Detect which cell encompasses the target text, then output its [X, Y] center coordinate. 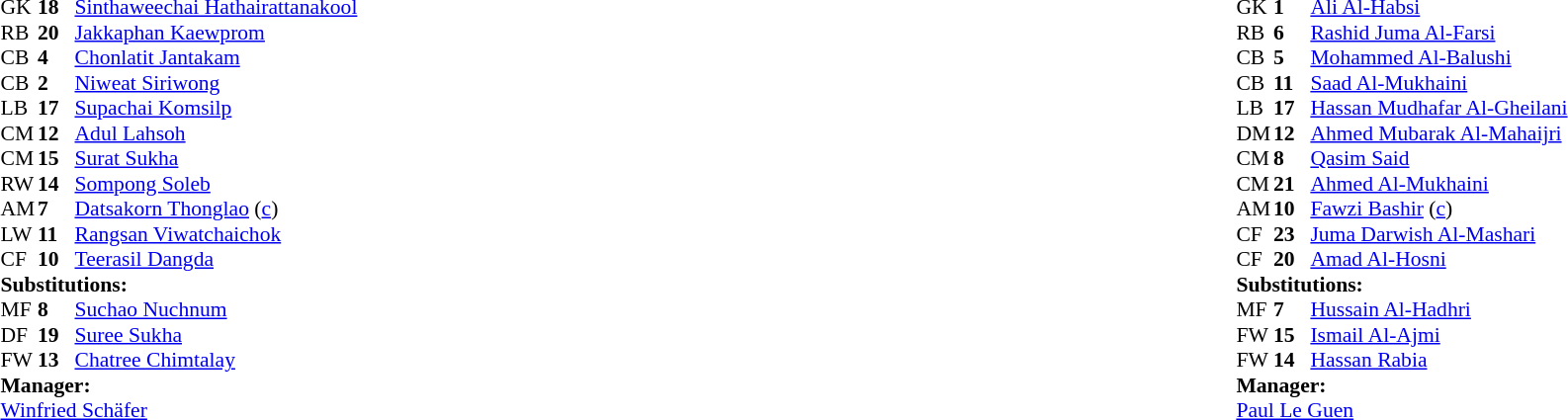
Juma Darwish Al-Mashari [1438, 234]
Hussain Al-Hadhri [1438, 309]
Hassan Mudhafar Al-Gheilani [1438, 108]
Ahmed Mubarak Al-Mahaijri [1438, 133]
Sompong Soleb [217, 184]
Datsakorn Thonglao (c) [217, 209]
Surat Sukha [217, 159]
13 [56, 361]
DM [1255, 133]
Supachai Komsilp [217, 108]
Hassan Rabia [1438, 361]
Mohammed Al-Balushi [1438, 58]
Qasim Said [1438, 159]
21 [1292, 184]
Ismail Al-Ajmi [1438, 335]
Amad Al-Hosni [1438, 260]
Chonlatit Jantakam [217, 58]
LW [19, 234]
Jakkaphan Kaewprom [217, 33]
Niweat Siriwong [217, 83]
23 [1292, 234]
Teerasil Dangda [217, 260]
Chatree Chimtalay [217, 361]
Adul Lahsoh [217, 133]
6 [1292, 33]
Ahmed Al-Mukhaini [1438, 184]
2 [56, 83]
Suree Sukha [217, 335]
RW [19, 184]
Rangsan Viwatchaichok [217, 234]
Saad Al-Mukhaini [1438, 83]
Rashid Juma Al-Farsi [1438, 33]
4 [56, 58]
19 [56, 335]
5 [1292, 58]
DF [19, 335]
Fawzi Bashir (c) [1438, 209]
Suchao Nuchnum [217, 309]
